Pinpoint the cell where the given text exists, returning its [X, Y] midpoint coordinate. 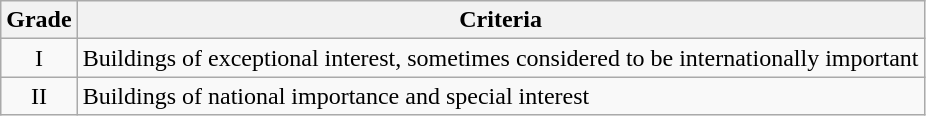
I [39, 58]
Criteria [500, 20]
Buildings of exceptional interest, sometimes considered to be internationally important [500, 58]
II [39, 96]
Grade [39, 20]
Buildings of national importance and special interest [500, 96]
